Output the (X, Y) coordinate of the center of the cell containing the given text.  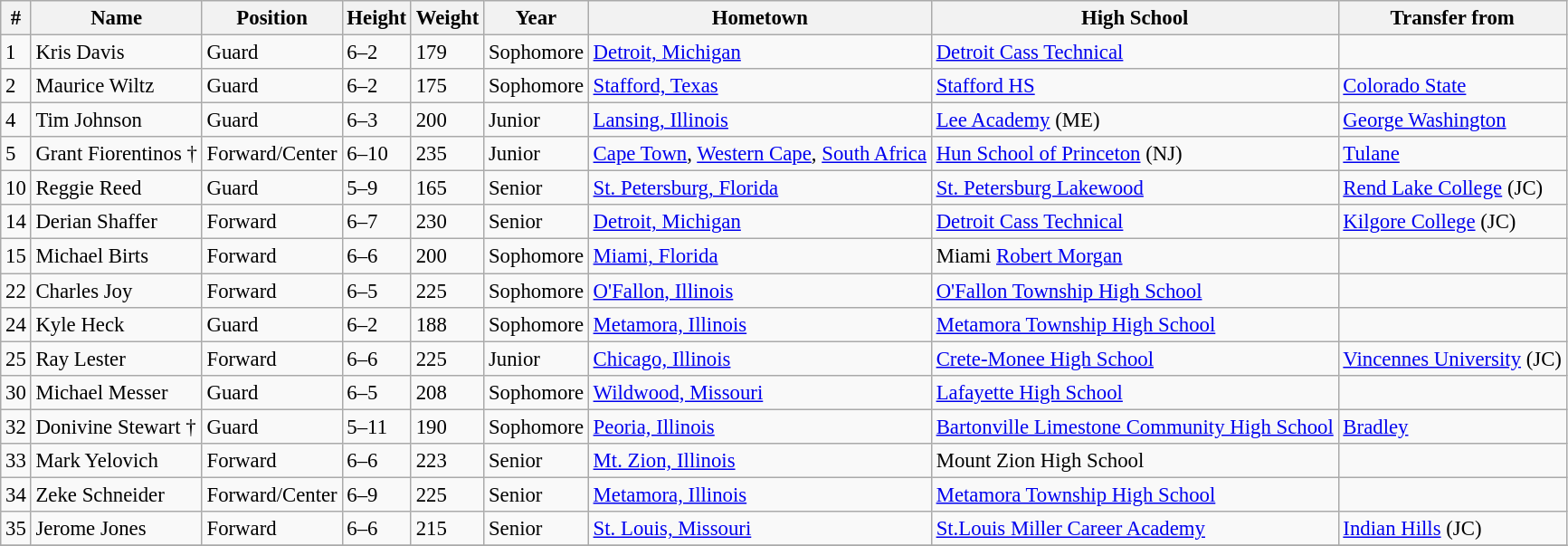
24 (16, 324)
Position (271, 18)
Mt. Zion, Illinois (760, 461)
Grant Fiorentinos † (116, 154)
25 (16, 359)
Kris Davis (116, 53)
32 (16, 426)
179 (447, 53)
35 (16, 529)
15 (16, 256)
230 (447, 222)
Zeke Schneider (116, 494)
Height (376, 18)
1 (16, 53)
22 (16, 291)
10 (16, 188)
190 (447, 426)
Peoria, Illinois (760, 426)
223 (447, 461)
5–9 (376, 188)
Maurice Wiltz (116, 86)
Chicago, Illinois (760, 359)
Miami Robert Morgan (1135, 256)
Lansing, Illinois (760, 120)
Vincennes University (JC) (1452, 359)
Colorado State (1452, 86)
34 (16, 494)
6–7 (376, 222)
4 (16, 120)
Indian Hills (JC) (1452, 529)
Wildwood, Missouri (760, 392)
175 (447, 86)
Stafford, Texas (760, 86)
Bradley (1452, 426)
Year (537, 18)
Transfer from (1452, 18)
5–11 (376, 426)
O'Fallon, Illinois (760, 291)
Bartonville Limestone Community High School (1135, 426)
215 (447, 529)
Lafayette High School (1135, 392)
Lee Academy (ME) (1135, 120)
14 (16, 222)
Kilgore College (JC) (1452, 222)
O'Fallon Township High School (1135, 291)
33 (16, 461)
6–3 (376, 120)
188 (447, 324)
Name (116, 18)
2 (16, 86)
30 (16, 392)
208 (447, 392)
165 (447, 188)
Kyle Heck (116, 324)
Michael Birts (116, 256)
George Washington (1452, 120)
235 (447, 154)
Jerome Jones (116, 529)
St. Petersburg, Florida (760, 188)
St.Louis Miller Career Academy (1135, 529)
Ray Lester (116, 359)
Michael Messer (116, 392)
Cape Town, Western Cape, South Africa (760, 154)
Rend Lake College (JC) (1452, 188)
Weight (447, 18)
High School (1135, 18)
Hun School of Princeton (NJ) (1135, 154)
6–10 (376, 154)
Mark Yelovich (116, 461)
Reggie Reed (116, 188)
Miami, Florida (760, 256)
5 (16, 154)
# (16, 18)
Tim Johnson (116, 120)
Crete-Monee High School (1135, 359)
Mount Zion High School (1135, 461)
St. Louis, Missouri (760, 529)
Charles Joy (116, 291)
Tulane (1452, 154)
6–9 (376, 494)
Donivine Stewart † (116, 426)
Stafford HS (1135, 86)
Derian Shaffer (116, 222)
Hometown (760, 18)
St. Petersburg Lakewood (1135, 188)
